Provide the [x, y] coordinate of the cell's center where the given text is located.  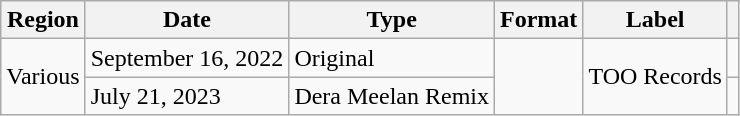
September 16, 2022 [187, 58]
Date [187, 20]
Original [392, 58]
Dera Meelan Remix [392, 96]
Type [392, 20]
Region [43, 20]
Various [43, 77]
Format [539, 20]
July 21, 2023 [187, 96]
Label [656, 20]
TOO Records [656, 77]
